Detect which cell encompasses the target text, then output its [X, Y] center coordinate. 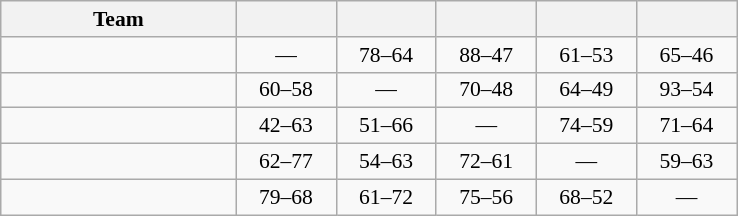
88–47 [486, 55]
75–56 [486, 197]
59–63 [686, 162]
Team [118, 19]
61–53 [586, 55]
61–72 [386, 197]
51–66 [386, 126]
71–64 [686, 126]
62–77 [286, 162]
54–63 [386, 162]
72–61 [486, 162]
68–52 [586, 197]
70–48 [486, 90]
42–63 [286, 126]
78–64 [386, 55]
64–49 [586, 90]
79–68 [286, 197]
74–59 [586, 126]
93–54 [686, 90]
65–46 [686, 55]
60–58 [286, 90]
